Find where the given text appears and provide that cell's center as [x, y] coordinate. 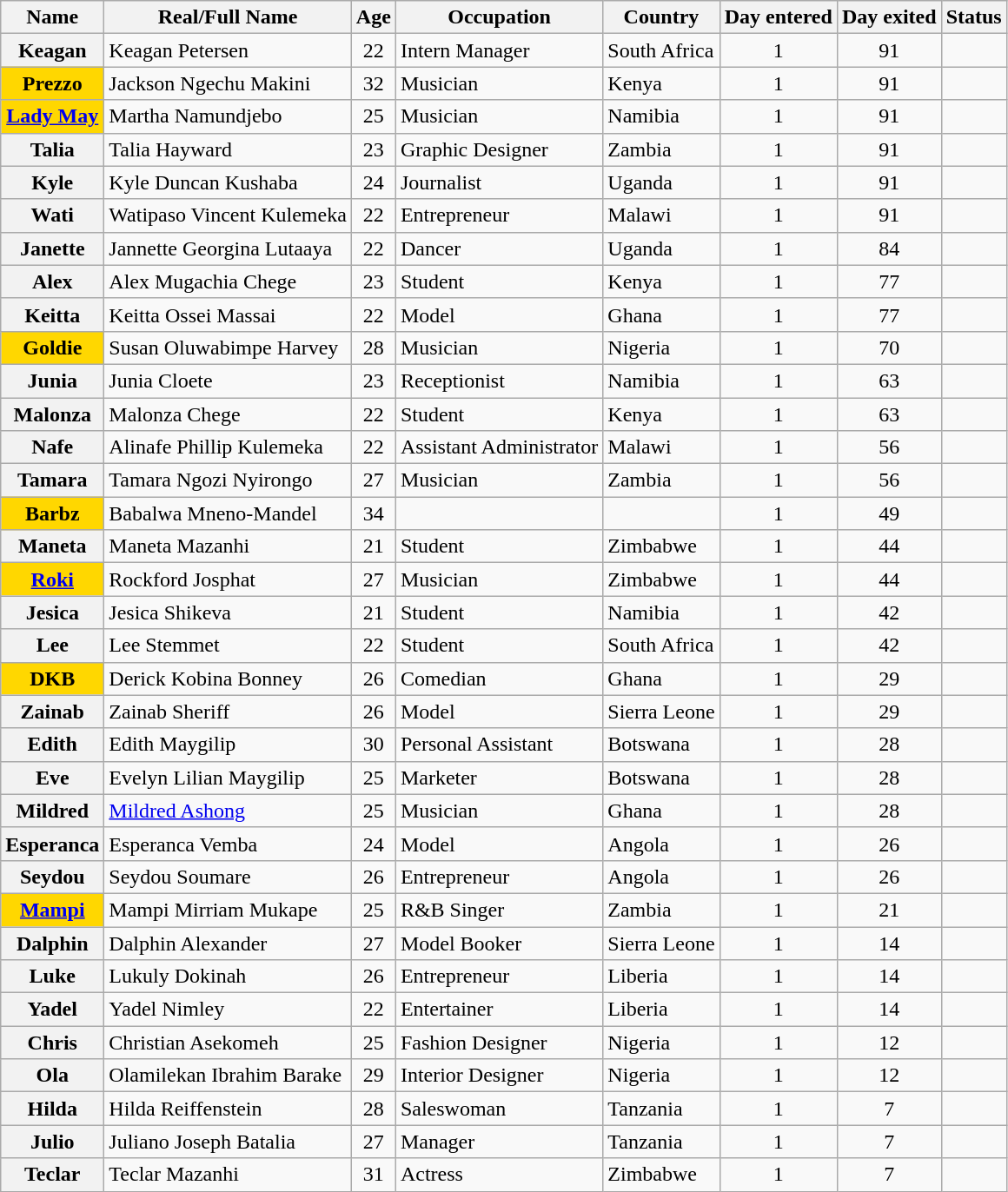
Olamilekan Ibrahim Barake [228, 1076]
Hilda [52, 1109]
Derick Kobina Bonney [228, 679]
Roki [52, 579]
Personal Assistant [499, 745]
Seydou Soumare [228, 877]
Lukuly Dokinah [228, 977]
Name [52, 17]
Junia [52, 381]
Edith Maygilip [228, 745]
Barbz [52, 513]
Goldie [52, 348]
Seydou [52, 877]
Receptionist [499, 381]
Manager [499, 1142]
34 [374, 513]
Occupation [499, 17]
Keitta Ossei Massai [228, 315]
Age [374, 17]
Esperanca Vemba [228, 844]
Jackson Ngechu Makini [228, 83]
Jesica [52, 613]
Nafe [52, 447]
Junia Cloete [228, 381]
Yadel [52, 1010]
Evelyn Lilian Maygilip [228, 778]
Country [661, 17]
Maneta Mazanhi [228, 546]
Kyle [52, 182]
Journalist [499, 182]
Malonza Chege [228, 414]
84 [889, 248]
Maneta [52, 546]
Malonza [52, 414]
Chris [52, 1043]
Interior Designer [499, 1076]
Ola [52, 1076]
Day entered [779, 17]
32 [374, 83]
Luke [52, 977]
Fashion Designer [499, 1043]
Juliano Joseph Batalia [228, 1142]
Kyle Duncan Kushaba [228, 182]
Christian Asekomeh [228, 1043]
49 [889, 513]
Teclar [52, 1175]
Graphic Designer [499, 149]
Julio [52, 1142]
Saleswoman [499, 1109]
Entertainer [499, 1010]
30 [374, 745]
DKB [52, 679]
Teclar Mazanhi [228, 1175]
Model Booker [499, 943]
Talia [52, 149]
Rockford Josphat [228, 579]
R&B Singer [499, 910]
Lee Stemmet [228, 646]
31 [374, 1175]
Jesica Shikeva [228, 613]
Mildred Ashong [228, 811]
Prezzo [52, 83]
Talia Hayward [228, 149]
Actress [499, 1175]
Alex [52, 281]
Yadel Nimley [228, 1010]
Keagan [52, 50]
Alinafe Phillip Kulemeka [228, 447]
Hilda Reiffenstein [228, 1109]
Dalphin [52, 943]
Keitta [52, 315]
Assistant Administrator [499, 447]
Babalwa Mneno-Mandel [228, 513]
Dancer [499, 248]
Dalphin Alexander [228, 943]
Edith [52, 745]
Status [973, 17]
Tamara [52, 480]
Day exited [889, 17]
Mildred [52, 811]
Intern Manager [499, 50]
Mampi [52, 910]
Wati [52, 215]
Lady May [52, 116]
70 [889, 348]
Alex Mugachia Chege [228, 281]
Janette [52, 248]
Esperanca [52, 844]
Real/Full Name [228, 17]
Susan Oluwabimpe Harvey [228, 348]
Lee [52, 646]
Eve [52, 778]
Martha Namundjebo [228, 116]
Zainab [52, 712]
Watipaso Vincent Kulemeka [228, 215]
Marketer [499, 778]
Jannette Georgina Lutaaya [228, 248]
Keagan Petersen [228, 50]
Zainab Sheriff [228, 712]
Mampi Mirriam Mukape [228, 910]
Tamara Ngozi Nyirongo [228, 480]
Comedian [499, 679]
